Provide the (X, Y) coordinate of the cell's center where the given text is located.  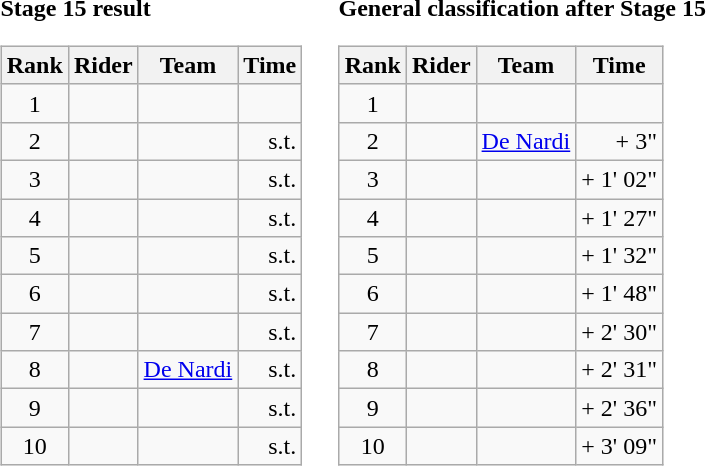
+ 2' 36" (620, 408)
+ 3" (620, 141)
+ 1' 32" (620, 256)
+ 2' 31" (620, 370)
+ 1' 48" (620, 294)
+ 2' 30" (620, 332)
+ 1' 27" (620, 217)
+ 1' 02" (620, 179)
+ 3' 09" (620, 446)
